Output the [x, y] coordinate of the center of the cell containing the given text.  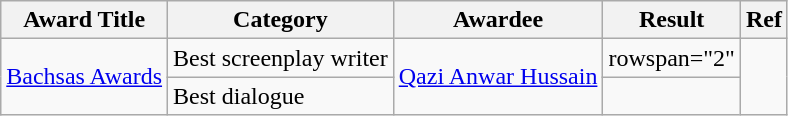
Award Title [84, 20]
rowspan="2" [672, 58]
Bachsas Awards [84, 77]
Category [281, 20]
Ref [764, 20]
Qazi Anwar Hussain [498, 77]
Best screenplay writer [281, 58]
Best dialogue [281, 96]
Awardee [498, 20]
Result [672, 20]
